Find where the given text appears and provide that cell's center as (x, y) coordinate. 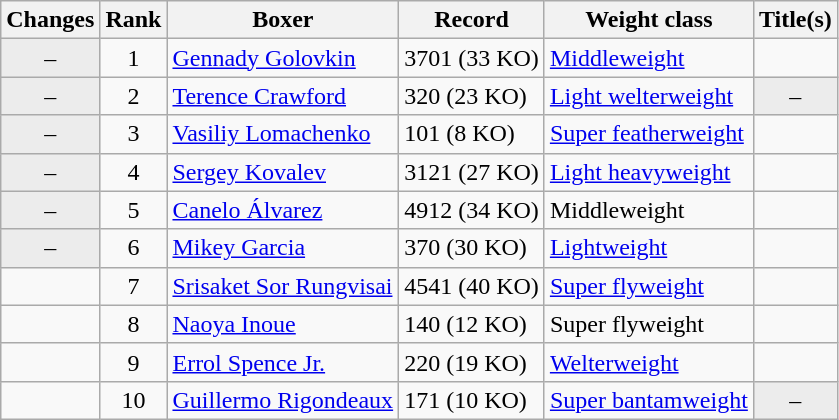
10 (134, 400)
140 (12 KO) (472, 324)
Lightweight (648, 248)
6 (134, 248)
370 (30 KO) (472, 248)
Title(s) (795, 20)
3121 (27 KO) (472, 172)
7 (134, 286)
Rank (134, 20)
3701 (33 KO) (472, 58)
Vasiliy Lomachenko (283, 134)
5 (134, 210)
8 (134, 324)
Super featherweight (648, 134)
Terence Crawford (283, 96)
Errol Spence Jr. (283, 362)
Guillermo Rigondeaux (283, 400)
Welterweight (648, 362)
2 (134, 96)
4541 (40 KO) (472, 286)
Canelo Álvarez (283, 210)
Super bantamweight (648, 400)
Srisaket Sor Rungvisai (283, 286)
Naoya Inoue (283, 324)
4912 (34 KO) (472, 210)
Gennady Golovkin (283, 58)
320 (23 KO) (472, 96)
Changes (50, 20)
101 (8 KO) (472, 134)
9 (134, 362)
220 (19 KO) (472, 362)
Mikey Garcia (283, 248)
Weight class (648, 20)
171 (10 KO) (472, 400)
4 (134, 172)
1 (134, 58)
Boxer (283, 20)
Light heavyweight (648, 172)
Sergey Kovalev (283, 172)
Record (472, 20)
Light welterweight (648, 96)
3 (134, 134)
